Detect which cell encompasses the target text, then output its (X, Y) center coordinate. 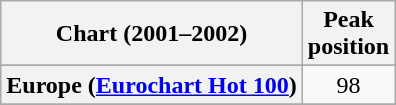
Chart (2001–2002) (152, 34)
Peakposition (348, 34)
98 (348, 85)
Europe (Eurochart Hot 100) (152, 85)
